Return the [x, y] coordinate for the center point of the cell that contains the specified text.  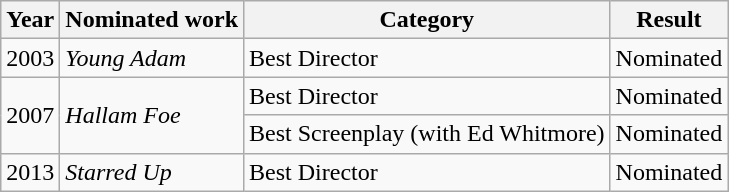
Young Adam [152, 58]
2003 [30, 58]
2013 [30, 172]
Starred Up [152, 172]
Nominated work [152, 20]
2007 [30, 115]
Best Screenplay (with Ed Whitmore) [428, 134]
Hallam Foe [152, 115]
Category [428, 20]
Result [669, 20]
Year [30, 20]
